From the cell containing the given text, extract its center point as (x, y) coordinate. 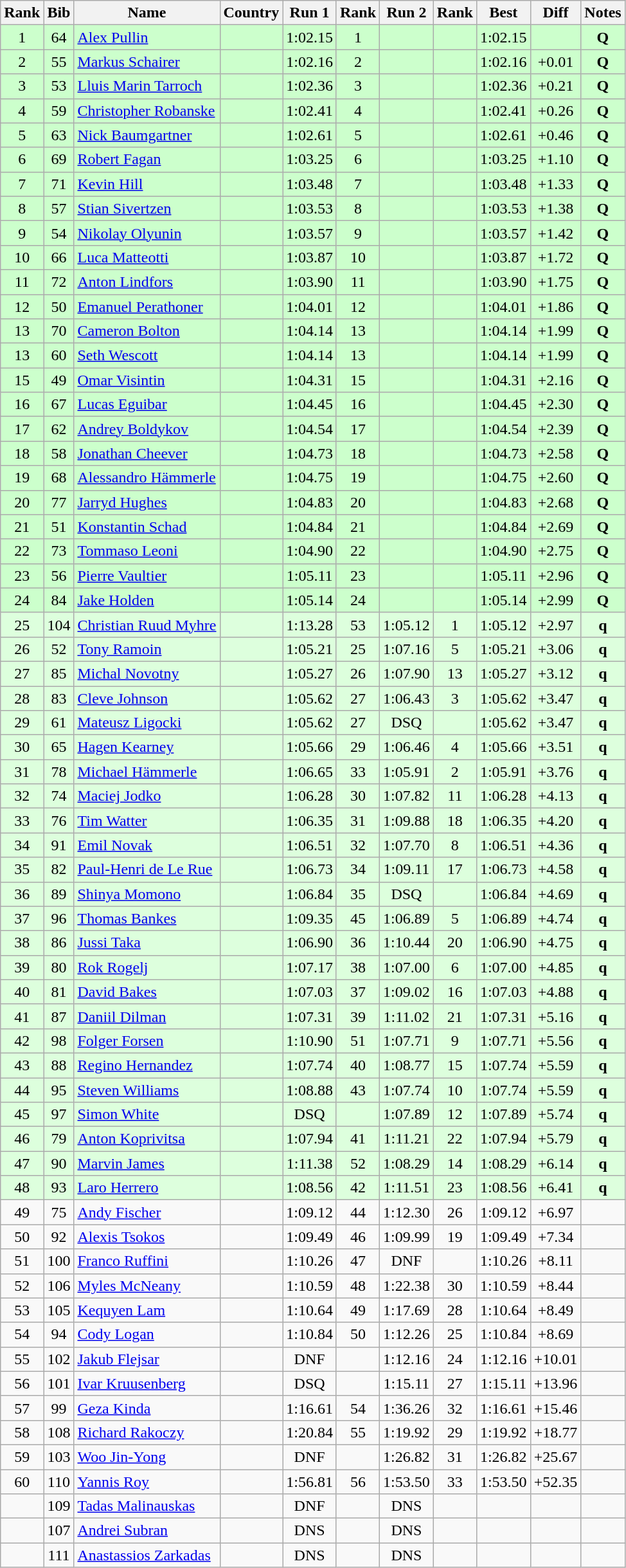
92 (59, 1237)
+4.20 (555, 821)
Mateusz Ligocki (147, 723)
85 (59, 673)
Maciej Jodko (147, 796)
+1.10 (555, 160)
Geza Kinda (147, 1408)
+4.69 (555, 894)
+2.68 (555, 502)
Tommaso Leoni (147, 551)
Rok Rogelj (147, 967)
101 (59, 1383)
+15.46 (555, 1408)
1:56.81 (310, 1481)
+2.96 (555, 576)
Emanuel Perathoner (147, 307)
1:06.65 (310, 772)
69 (59, 160)
+2.58 (555, 453)
1:06.43 (407, 698)
Run 2 (407, 13)
84 (59, 600)
+7.34 (555, 1237)
75 (59, 1212)
104 (59, 624)
+2.69 (555, 527)
+8.49 (555, 1310)
1:11.38 (310, 1163)
+13.96 (555, 1383)
99 (59, 1408)
Richard Rakoczy (147, 1432)
100 (59, 1261)
1:22.38 (407, 1286)
1:07.82 (407, 796)
94 (59, 1335)
+10.01 (555, 1359)
107 (59, 1531)
1:11.51 (407, 1188)
+8.69 (555, 1335)
71 (59, 184)
1:08.77 (407, 1065)
87 (59, 1016)
Andy Fischer (147, 1212)
Folger Forsen (147, 1041)
1:12.26 (407, 1335)
Robert Fagan (147, 160)
Cody Logan (147, 1335)
+3.51 (555, 747)
Name (147, 13)
Markus Schairer (147, 62)
86 (59, 943)
1:11.02 (407, 1016)
Christopher Robanske (147, 111)
1:36.26 (407, 1408)
+4.75 (555, 943)
Andrei Subran (147, 1531)
Cleve Johnson (147, 698)
+5.74 (555, 1115)
Simon White (147, 1115)
+18.77 (555, 1432)
+1.42 (555, 233)
97 (59, 1115)
Thomas Bankes (147, 918)
+4.85 (555, 967)
Tony Ramoin (147, 649)
1:09.88 (407, 821)
+1.33 (555, 184)
Myles McNeany (147, 1286)
+6.14 (555, 1163)
109 (59, 1506)
1:09.11 (407, 870)
1:07.16 (407, 649)
62 (59, 429)
Hagen Kearney (147, 747)
+3.76 (555, 772)
Jonathan Cheever (147, 453)
81 (59, 992)
70 (59, 331)
98 (59, 1041)
96 (59, 918)
Alessandro Hämmerle (147, 478)
+2.30 (555, 405)
1:10.44 (407, 943)
1:09.35 (310, 918)
+52.35 (555, 1481)
79 (59, 1139)
1:07.70 (407, 845)
1:08.88 (310, 1090)
+4.88 (555, 992)
Kequyen Lam (147, 1310)
108 (59, 1432)
+4.74 (555, 918)
80 (59, 967)
61 (59, 723)
Andrey Boldykov (147, 429)
+5.16 (555, 1016)
Daniil Dilman (147, 1016)
63 (59, 135)
Kevin Hill (147, 184)
Jakub Flejsar (147, 1359)
Lluis Marin Tarroch (147, 86)
+4.36 (555, 845)
1:07.17 (310, 967)
+2.99 (555, 600)
Tim Watter (147, 821)
+2.39 (555, 429)
Stian Sivertzen (147, 208)
Nikolay Olyunin (147, 233)
Marvin James (147, 1163)
+4.58 (555, 870)
+1.72 (555, 257)
+0.01 (555, 62)
Tadas Malinauskas (147, 1506)
1:07.90 (407, 673)
Michael Hämmerle (147, 772)
65 (59, 747)
82 (59, 870)
91 (59, 845)
Woo Jin-Yong (147, 1457)
+1.75 (555, 282)
78 (59, 772)
Jarryd Hughes (147, 502)
Regino Hernandez (147, 1065)
+2.60 (555, 478)
102 (59, 1359)
Shinya Momono (147, 894)
Jake Holden (147, 600)
Steven Williams (147, 1090)
76 (59, 821)
+0.21 (555, 86)
Seth Wescott (147, 356)
+8.11 (555, 1261)
Emil Novak (147, 845)
+2.16 (555, 380)
Franco Ruffini (147, 1261)
Luca Matteotti (147, 257)
+4.13 (555, 796)
+2.75 (555, 551)
1:20.84 (310, 1432)
1:17.69 (407, 1310)
+8.44 (555, 1286)
Paul-Henri de Le Rue (147, 870)
Jussi Taka (147, 943)
+5.79 (555, 1139)
67 (59, 405)
68 (59, 478)
Christian Ruud Myhre (147, 624)
+3.06 (555, 649)
72 (59, 282)
Michal Novotny (147, 673)
Cameron Bolton (147, 331)
Omar Visintin (147, 380)
93 (59, 1188)
Anton Lindfors (147, 282)
Lucas Eguibar (147, 405)
Alex Pullin (147, 37)
Ivar Kruusenberg (147, 1383)
+3.12 (555, 673)
+2.97 (555, 624)
103 (59, 1457)
83 (59, 698)
110 (59, 1481)
1:09.99 (407, 1237)
Yannis Roy (147, 1481)
1:13.28 (310, 624)
Bib (59, 13)
1:10.90 (310, 1041)
73 (59, 551)
Anton Koprivitsa (147, 1139)
+0.26 (555, 111)
+1.86 (555, 307)
95 (59, 1090)
David Bakes (147, 992)
88 (59, 1065)
105 (59, 1310)
+5.56 (555, 1041)
Best (503, 13)
+25.67 (555, 1457)
Anastassios Zarkadas (147, 1555)
1:12.30 (407, 1212)
Notes (603, 13)
+1.38 (555, 208)
90 (59, 1163)
+6.41 (555, 1188)
Nick Baumgartner (147, 135)
Diff (555, 13)
89 (59, 894)
Pierre Vaultier (147, 576)
Laro Herrero (147, 1188)
106 (59, 1286)
Alexis Tsokos (147, 1237)
111 (59, 1555)
14 (455, 1163)
1:06.46 (407, 747)
Konstantin Schad (147, 527)
74 (59, 796)
+6.97 (555, 1212)
Run 1 (310, 13)
1:09.02 (407, 992)
77 (59, 502)
1:11.21 (407, 1139)
66 (59, 257)
+0.46 (555, 135)
64 (59, 37)
Country (251, 13)
